Scan for the cell matching the given text and deliver its [X, Y] coordinate at center. 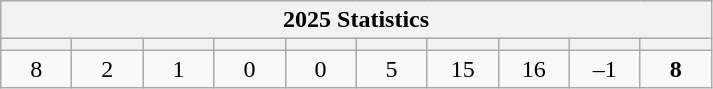
1 [178, 69]
2025 Statistics [356, 20]
15 [462, 69]
–1 [604, 69]
16 [534, 69]
2 [108, 69]
5 [392, 69]
